Locate the cell with the specified text and output its (X, Y) center coordinate. 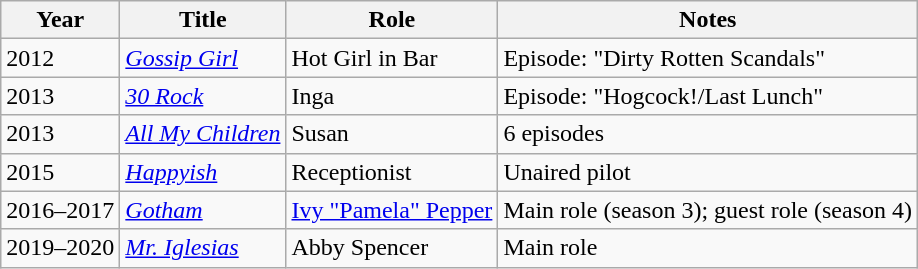
Inga (392, 96)
Main role (708, 248)
2016–2017 (60, 210)
2012 (60, 58)
Receptionist (392, 172)
6 episodes (708, 134)
2015 (60, 172)
Episode: "Dirty Rotten Scandals" (708, 58)
2019–2020 (60, 248)
Abby Spencer (392, 248)
Ivy "Pamela" Pepper (392, 210)
Happyish (203, 172)
Gossip Girl (203, 58)
Main role (season 3); guest role (season 4) (708, 210)
Episode: "Hogcock!/Last Lunch" (708, 96)
Year (60, 20)
All My Children (203, 134)
Susan (392, 134)
Mr. Iglesias (203, 248)
Gotham (203, 210)
Notes (708, 20)
Unaired pilot (708, 172)
Title (203, 20)
Role (392, 20)
30 Rock (203, 96)
Hot Girl in Bar (392, 58)
